Return the [x, y] coordinate for the center point of the cell that contains the specified text.  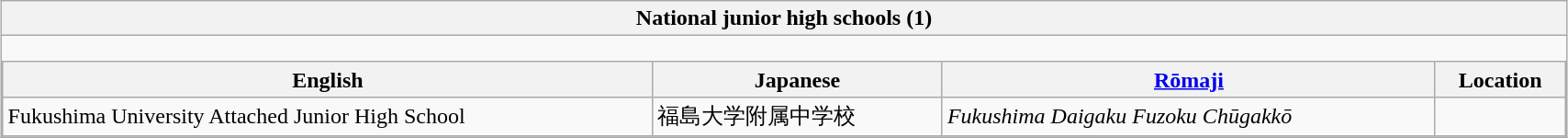
National junior high schools (1) [784, 18]
Fukushima University Attached Junior High School [328, 116]
Fukushima Daigaku Fuzoku Chūgakkō [1188, 116]
Location [1500, 79]
Rōmaji [1188, 79]
Japanese [798, 79]
English [328, 79]
福島大学附属中学校 [798, 116]
English Japanese Rōmaji Location Fukushima University Attached Junior High School 福島大学附属中学校 Fukushima Daigaku Fuzoku Chūgakkō [784, 86]
